Scan for the cell matching the given text and deliver its (x, y) coordinate at center. 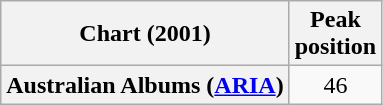
Chart (2001) (145, 34)
46 (335, 85)
Australian Albums (ARIA) (145, 85)
Peakposition (335, 34)
